Pinpoint the cell where the given text exists, returning its (x, y) midpoint coordinate. 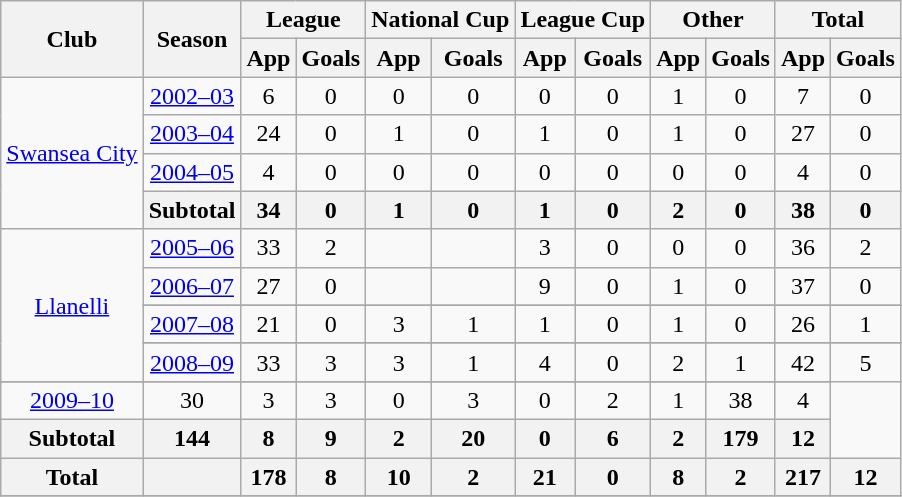
Swansea City (72, 153)
2006–07 (192, 286)
League (304, 20)
2004–05 (192, 172)
36 (802, 248)
Club (72, 39)
7 (802, 96)
League Cup (583, 20)
24 (268, 134)
10 (399, 477)
178 (268, 477)
2009–10 (72, 400)
30 (192, 400)
Llanelli (72, 305)
2005–06 (192, 248)
42 (802, 362)
2007–08 (192, 324)
144 (192, 438)
2008–09 (192, 362)
2003–04 (192, 134)
2002–03 (192, 96)
Other (714, 20)
5 (866, 362)
Season (192, 39)
26 (802, 324)
217 (802, 477)
37 (802, 286)
20 (474, 438)
34 (268, 210)
National Cup (440, 20)
179 (741, 438)
